Output the (X, Y) coordinate of the center of the cell containing the given text.  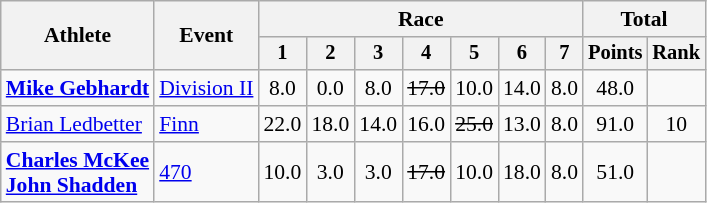
91.0 (615, 124)
51.0 (615, 172)
6 (522, 54)
10 (676, 124)
0.0 (330, 88)
25.0 (474, 124)
1 (282, 54)
2 (330, 54)
Mike Gebhardt (78, 88)
48.0 (615, 88)
5 (474, 54)
Charles McKeeJohn Shadden (78, 172)
22.0 (282, 124)
Brian Ledbetter (78, 124)
3 (378, 54)
Finn (206, 124)
Division II (206, 88)
470 (206, 172)
7 (564, 54)
Race (420, 19)
Total (644, 19)
Points (615, 54)
Rank (676, 54)
Event (206, 36)
16.0 (426, 124)
13.0 (522, 124)
4 (426, 54)
Athlete (78, 36)
